Pinpoint the cell where the given text exists, returning its (x, y) midpoint coordinate. 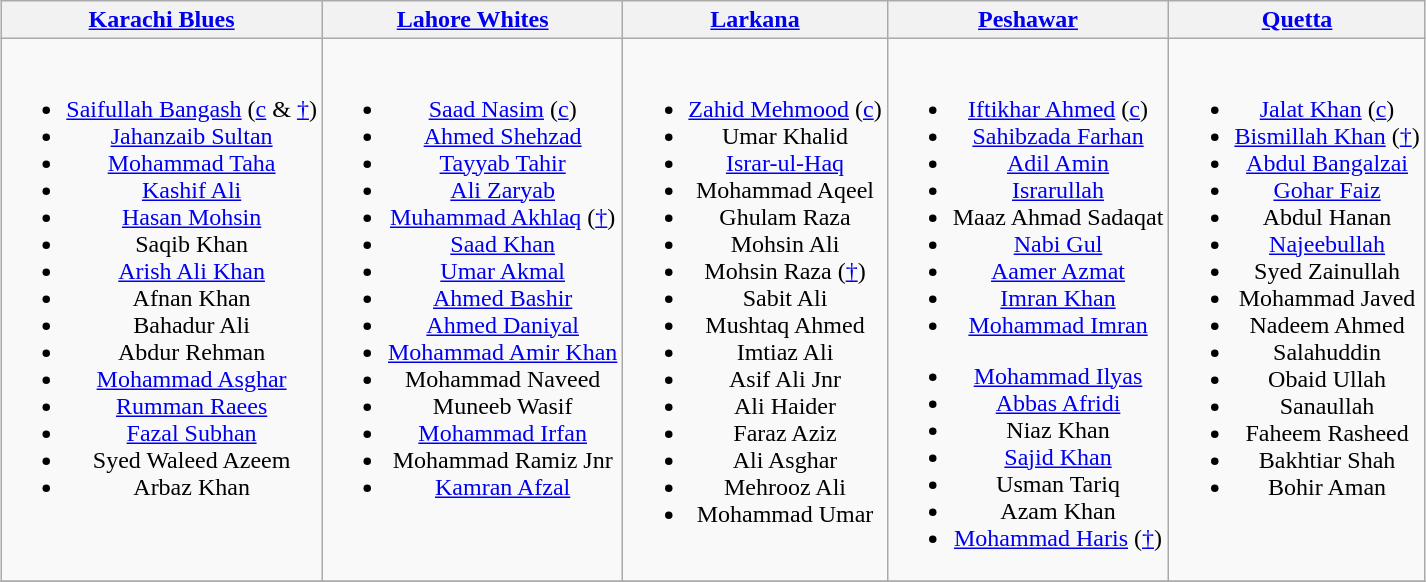
Quetta (1297, 20)
Karachi Blues (162, 20)
Lahore Whites (472, 20)
Peshawar (1028, 20)
Larkana (755, 20)
